Return the [X, Y] coordinate for the center point of the cell that contains the specified text.  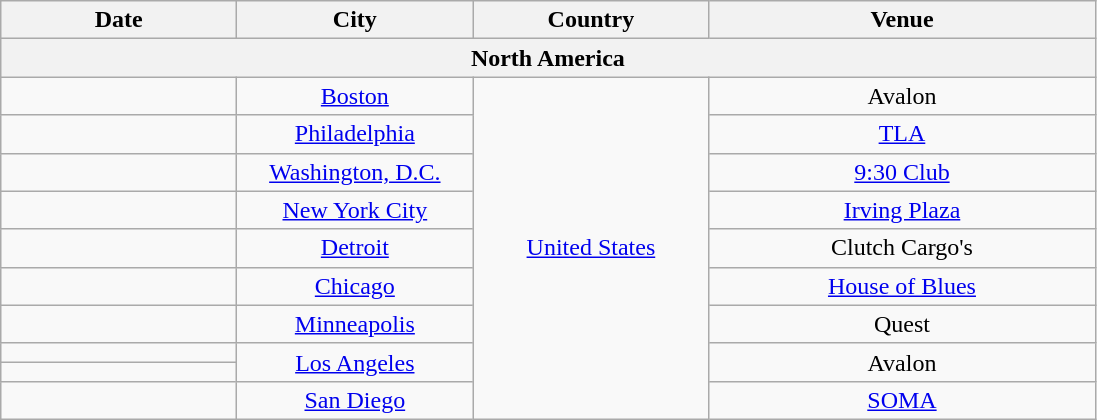
New York City [355, 210]
Irving Plaza [902, 210]
Venue [902, 20]
TLA [902, 134]
SOMA [902, 400]
Detroit [355, 248]
Philadelphia [355, 134]
Chicago [355, 286]
Date [119, 20]
House of Blues [902, 286]
Clutch Cargo's [902, 248]
United States [591, 248]
San Diego [355, 400]
Washington, D.C. [355, 172]
Quest [902, 324]
Boston [355, 96]
Los Angeles [355, 362]
Minneapolis [355, 324]
North America [548, 58]
9:30 Club [902, 172]
Country [591, 20]
City [355, 20]
